Detect which cell encompasses the target text, then output its (X, Y) center coordinate. 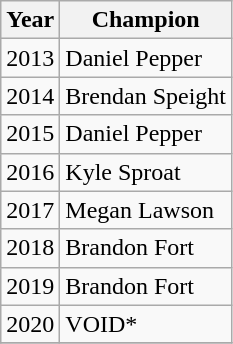
2017 (30, 210)
VOID* (146, 324)
2019 (30, 286)
Megan Lawson (146, 210)
Kyle Sproat (146, 172)
Brendan Speight (146, 96)
2020 (30, 324)
2018 (30, 248)
2013 (30, 58)
2015 (30, 134)
2016 (30, 172)
Champion (146, 20)
Year (30, 20)
2014 (30, 96)
